From the cell containing the given text, extract its center point as [X, Y] coordinate. 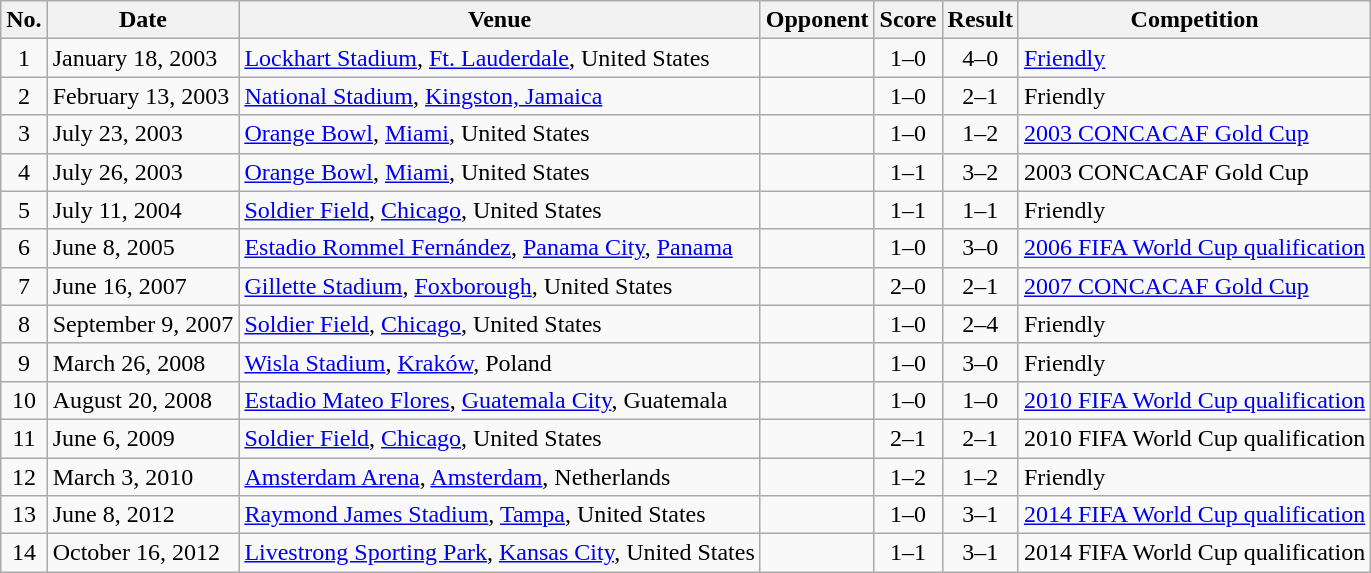
1 [24, 58]
June 16, 2007 [143, 286]
4–0 [980, 58]
Estadio Mateo Flores, Guatemala City, Guatemala [500, 400]
August 20, 2008 [143, 400]
3 [24, 134]
7 [24, 286]
Lockhart Stadium, Ft. Lauderdale, United States [500, 58]
No. [24, 20]
Raymond James Stadium, Tampa, United States [500, 515]
12 [24, 477]
September 9, 2007 [143, 324]
July 23, 2003 [143, 134]
Amsterdam Arena, Amsterdam, Netherlands [500, 477]
Gillette Stadium, Foxborough, United States [500, 286]
11 [24, 438]
March 26, 2008 [143, 362]
14 [24, 553]
February 13, 2003 [143, 96]
5 [24, 210]
2 [24, 96]
10 [24, 400]
Competition [1194, 20]
3–2 [980, 172]
June 8, 2012 [143, 515]
Venue [500, 20]
July 11, 2004 [143, 210]
2–4 [980, 324]
2006 FIFA World Cup qualification [1194, 248]
13 [24, 515]
Score [908, 20]
8 [24, 324]
4 [24, 172]
6 [24, 248]
Livestrong Sporting Park, Kansas City, United States [500, 553]
National Stadium, Kingston, Jamaica [500, 96]
Result [980, 20]
Date [143, 20]
July 26, 2003 [143, 172]
2–0 [908, 286]
2007 CONCACAF Gold Cup [1194, 286]
Wisla Stadium, Kraków, Poland [500, 362]
Opponent [817, 20]
9 [24, 362]
Estadio Rommel Fernández, Panama City, Panama [500, 248]
January 18, 2003 [143, 58]
June 6, 2009 [143, 438]
March 3, 2010 [143, 477]
June 8, 2005 [143, 248]
October 16, 2012 [143, 553]
